Determine the (x, y) coordinate at the center of the cell enclosing the given text.  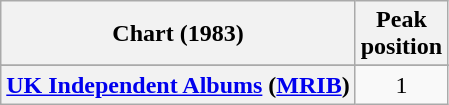
UK Independent Albums (MRIB) (178, 85)
1 (401, 85)
Chart (1983) (178, 34)
Peakposition (401, 34)
